Return [X, Y] of the center of cell containing provided text 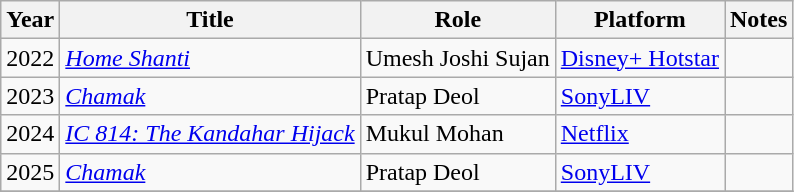
Title [210, 20]
2025 [30, 172]
Mukul Mohan [458, 134]
Platform [640, 20]
Disney+ Hotstar [640, 58]
Umesh Joshi Sujan [458, 58]
IC 814: The Kandahar Hijack [210, 134]
2022 [30, 58]
Netflix [640, 134]
2023 [30, 96]
Home Shanti [210, 58]
Notes [758, 20]
2024 [30, 134]
Year [30, 20]
Role [458, 20]
